Find where the given text appears and provide that cell's center as (x, y) coordinate. 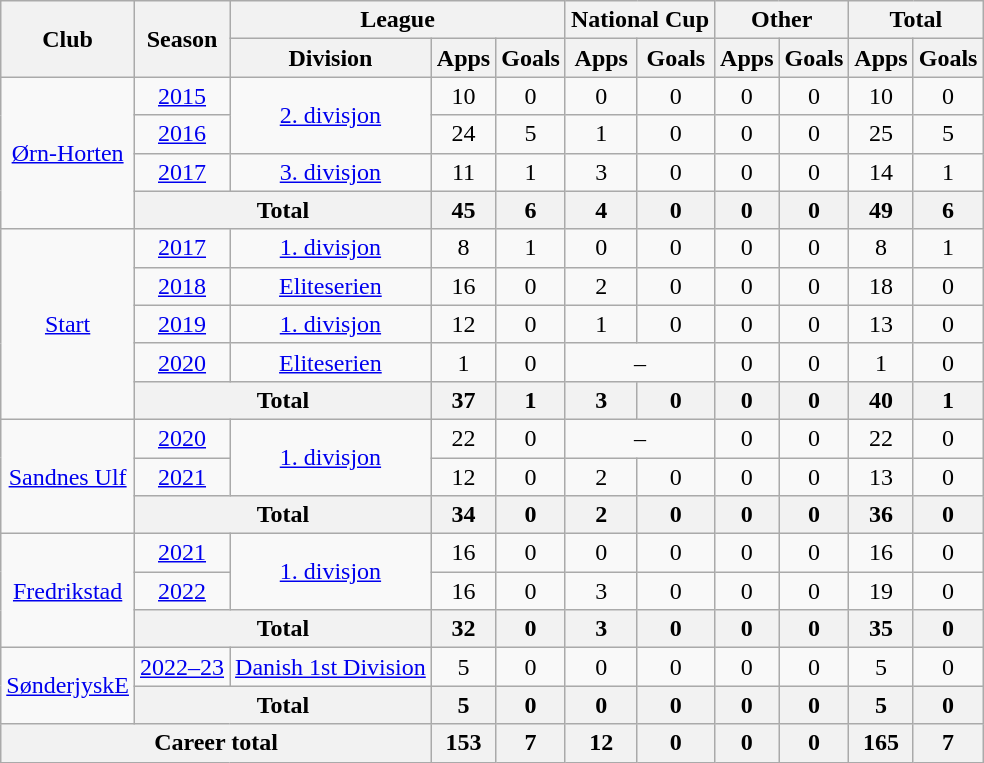
36 (881, 515)
37 (463, 400)
2019 (182, 324)
19 (881, 591)
Start (68, 324)
25 (881, 134)
Ørn-Horten (68, 153)
Career total (216, 743)
Club (68, 39)
Other (782, 20)
3. divisjon (331, 172)
49 (881, 210)
11 (463, 172)
2. divisjon (331, 115)
153 (463, 743)
2022 (182, 591)
Division (331, 58)
Season (182, 39)
League (398, 20)
SønderjyskE (68, 686)
2015 (182, 96)
165 (881, 743)
National Cup (640, 20)
14 (881, 172)
Fredrikstad (68, 591)
Sandnes Ulf (68, 476)
2016 (182, 134)
4 (601, 210)
24 (463, 134)
2022–23 (182, 667)
34 (463, 515)
32 (463, 629)
2018 (182, 286)
35 (881, 629)
45 (463, 210)
18 (881, 286)
40 (881, 400)
Danish 1st Division (331, 667)
